Search for the cell housing the specified text and yield its (x, y) center coordinate. 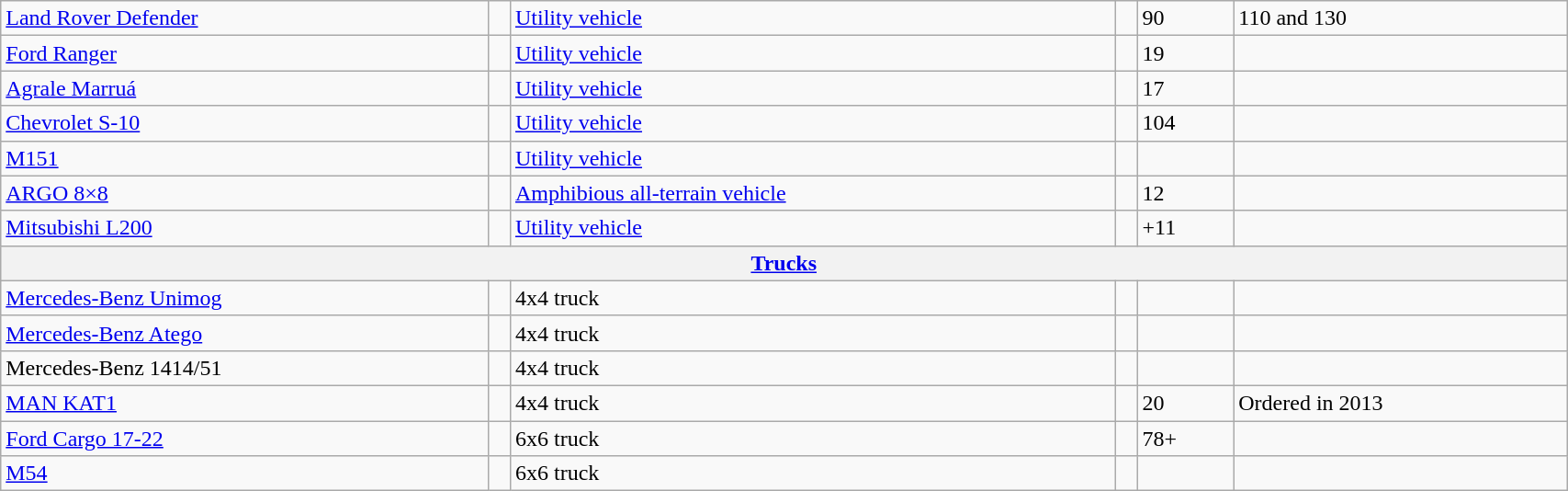
Mercedes-Benz 1414/51 (244, 368)
Mercedes-Benz Atego (244, 333)
M151 (244, 158)
Mitsubishi L200 (244, 228)
20 (1185, 403)
78+ (1185, 439)
Ford Ranger (244, 53)
Trucks (784, 263)
Ford Cargo 17-22 (244, 439)
M54 (244, 474)
19 (1185, 53)
90 (1185, 18)
110 and 130 (1400, 18)
+11 (1185, 228)
104 (1185, 123)
Mercedes-Benz Unimog (244, 298)
Chevrolet S-10 (244, 123)
Agrale Marruá (244, 88)
17 (1185, 88)
Land Rover Defender (244, 18)
ARGO 8×8 (244, 193)
MAN KAT1 (244, 403)
Ordered in 2013 (1400, 403)
Amphibious all-terrain vehicle (812, 193)
12 (1185, 193)
